Pinpoint the cell where the given text exists, returning its (x, y) midpoint coordinate. 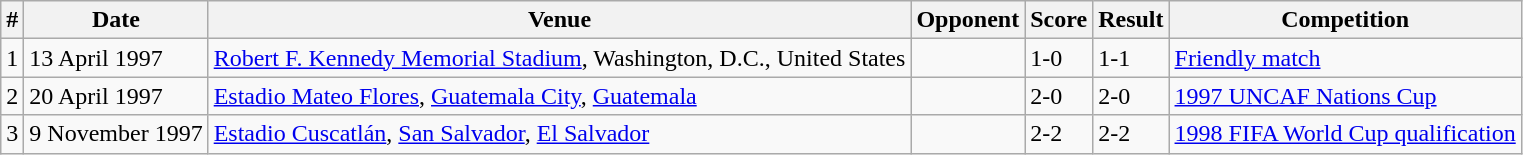
1997 UNCAF Nations Cup (1345, 96)
Robert F. Kennedy Memorial Stadium, Washington, D.C., United States (560, 58)
1 (12, 58)
Score (1059, 20)
2 (12, 96)
1-0 (1059, 58)
1998 FIFA World Cup qualification (1345, 134)
Estadio Mateo Flores, Guatemala City, Guatemala (560, 96)
Result (1131, 20)
# (12, 20)
9 November 1997 (116, 134)
1-1 (1131, 58)
Friendly match (1345, 58)
Venue (560, 20)
Estadio Cuscatlán, San Salvador, El Salvador (560, 134)
13 April 1997 (116, 58)
3 (12, 134)
Competition (1345, 20)
Date (116, 20)
20 April 1997 (116, 96)
Opponent (968, 20)
